Provide the (X, Y) coordinate of the cell's center where the given text is located.  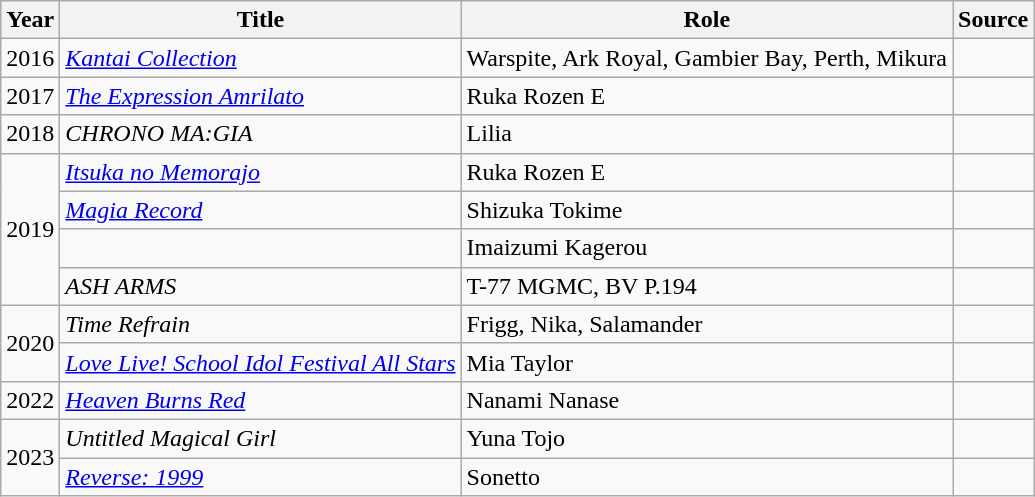
Mia Taylor (706, 362)
2022 (30, 400)
Time Refrain (260, 324)
Year (30, 20)
Sonetto (706, 477)
Magia Record (260, 210)
2023 (30, 457)
Warspite, Ark Royal, Gambier Bay, Perth, Mikura (706, 58)
Frigg, Nika, Salamander (706, 324)
Itsuka no Memorajo (260, 172)
Source (994, 20)
Lilia (706, 134)
Yuna Tojo (706, 438)
Nanami Nanase (706, 400)
Title (260, 20)
2018 (30, 134)
2020 (30, 343)
The Expression Amrilato (260, 96)
ASH ARMS (260, 286)
2019 (30, 229)
CHRONO MA:GIA (260, 134)
Heaven Burns Red (260, 400)
Reverse: 1999 (260, 477)
Kantai Collection (260, 58)
Role (706, 20)
Imaizumi Kagerou (706, 248)
Untitled Magical Girl (260, 438)
Shizuka Tokime (706, 210)
2016 (30, 58)
Love Live! School Idol Festival All Stars (260, 362)
T-77 MGMC, BV P.194 (706, 286)
2017 (30, 96)
